Find where the given text appears and provide that cell's center as [X, Y] coordinate. 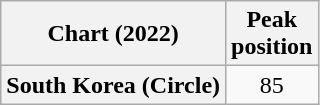
Chart (2022) [114, 34]
85 [272, 85]
Peakposition [272, 34]
South Korea (Circle) [114, 85]
